Identify which cell holds the provided text, then report its (x, y) central coordinate. 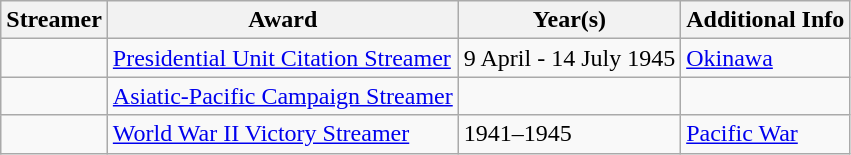
Additional Info (766, 20)
World War II Victory Streamer (282, 134)
Pacific War (766, 134)
Streamer (54, 20)
Okinawa (766, 58)
Asiatic-Pacific Campaign Streamer (282, 96)
Award (282, 20)
9 April - 14 July 1945 (569, 58)
1941–1945 (569, 134)
Presidential Unit Citation Streamer (282, 58)
Year(s) (569, 20)
